Search for the cell housing the specified text and yield its (X, Y) center coordinate. 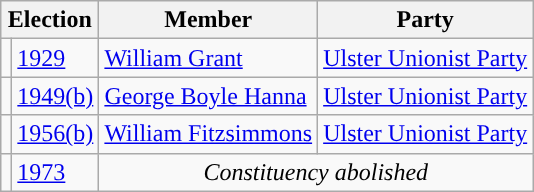
Member (208, 20)
Election (50, 20)
Constituency abolished (316, 172)
William Grant (208, 58)
William Fitzsimmons (208, 134)
1949(b) (56, 96)
1973 (56, 172)
George Boyle Hanna (208, 96)
1929 (56, 58)
Party (426, 20)
1956(b) (56, 134)
